Determine the (X, Y) coordinate at the center of the cell enclosing the given text.  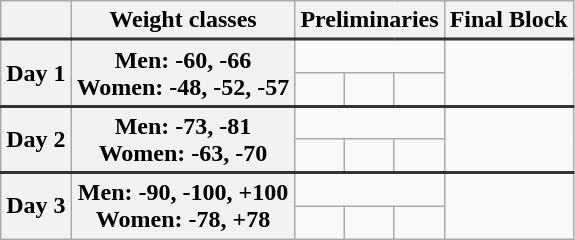
Men: -90, -100, +100 Women: -78, +78 (183, 206)
Day 2 (36, 140)
Preliminaries (370, 20)
Men: -73, -81 Women: -63, -70 (183, 140)
Day 1 (36, 74)
Day 3 (36, 206)
Final Block (508, 20)
Men: -60, -66 Women: -48, -52, -57 (183, 74)
Weight classes (183, 20)
